Provide the (X, Y) coordinate of the cell's center where the given text is located.  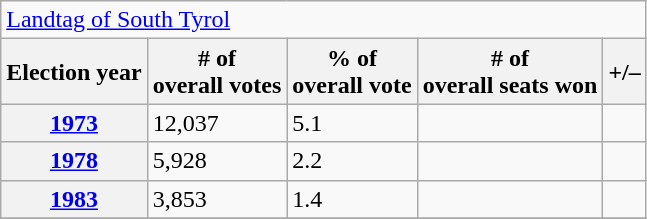
1983 (74, 199)
% ofoverall vote (352, 72)
3,853 (217, 199)
2.2 (352, 161)
1.4 (352, 199)
12,037 (217, 123)
Election year (74, 72)
5,928 (217, 161)
# ofoverall seats won (510, 72)
5.1 (352, 123)
Landtag of South Tyrol (324, 20)
# ofoverall votes (217, 72)
+/– (624, 72)
1973 (74, 123)
1978 (74, 161)
